Locate the cell with the specified text and output its (x, y) center coordinate. 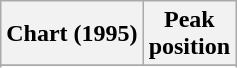
Peakposition (189, 34)
Chart (1995) (72, 34)
